Locate the cell with the specified text and output its [X, Y] center coordinate. 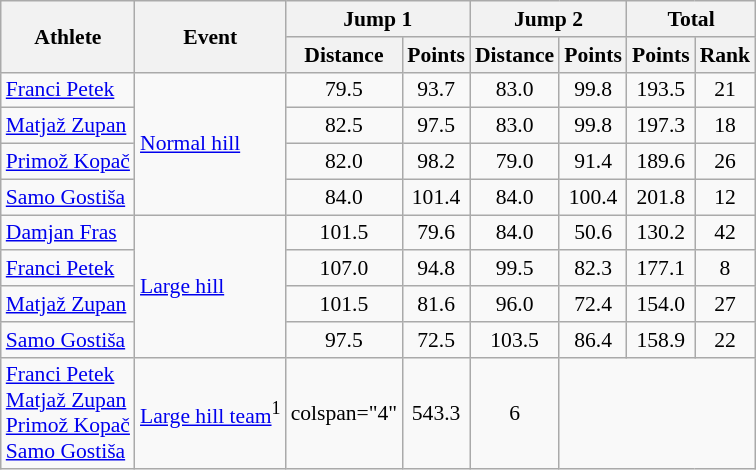
6 [514, 413]
50.6 [593, 233]
26 [726, 162]
201.8 [661, 197]
103.5 [514, 340]
82.5 [344, 126]
86.4 [593, 340]
82.0 [344, 162]
42 [726, 233]
177.1 [661, 269]
543.3 [436, 413]
22 [726, 340]
Athlete [68, 36]
197.3 [661, 126]
8 [726, 269]
colspan="4" [344, 413]
101.4 [436, 197]
91.4 [593, 162]
Large hill [210, 286]
18 [726, 126]
Franci PetekMatjaž ZupanPrimož KopačSamo Gostiša [68, 413]
96.0 [514, 304]
Large hill team1 [210, 413]
Normal hill [210, 143]
94.8 [436, 269]
12 [726, 197]
130.2 [661, 233]
Event [210, 36]
21 [726, 90]
27 [726, 304]
Jump 1 [378, 19]
79.5 [344, 90]
81.6 [436, 304]
Damjan Fras [68, 233]
99.5 [514, 269]
Rank [726, 55]
79.0 [514, 162]
98.2 [436, 162]
Primož Kopač [68, 162]
107.0 [344, 269]
72.5 [436, 340]
193.5 [661, 90]
Total [691, 19]
189.6 [661, 162]
158.9 [661, 340]
154.0 [661, 304]
72.4 [593, 304]
Jump 2 [548, 19]
100.4 [593, 197]
82.3 [593, 269]
79.6 [436, 233]
93.7 [436, 90]
